Return [x, y] of the center of cell containing provided text 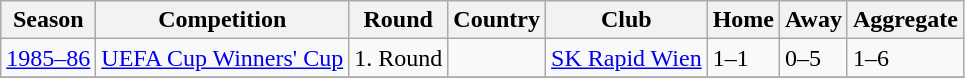
Round [398, 20]
Away [814, 20]
Club [627, 20]
1–1 [743, 58]
Competition [222, 20]
SK Rapid Wien [627, 58]
Country [497, 20]
1–6 [905, 58]
0–5 [814, 58]
UEFA Cup Winners' Cup [222, 58]
Home [743, 20]
Season [48, 20]
1. Round [398, 58]
Aggregate [905, 20]
1985–86 [48, 58]
